Find where the given text appears and provide that cell's center as (x, y) coordinate. 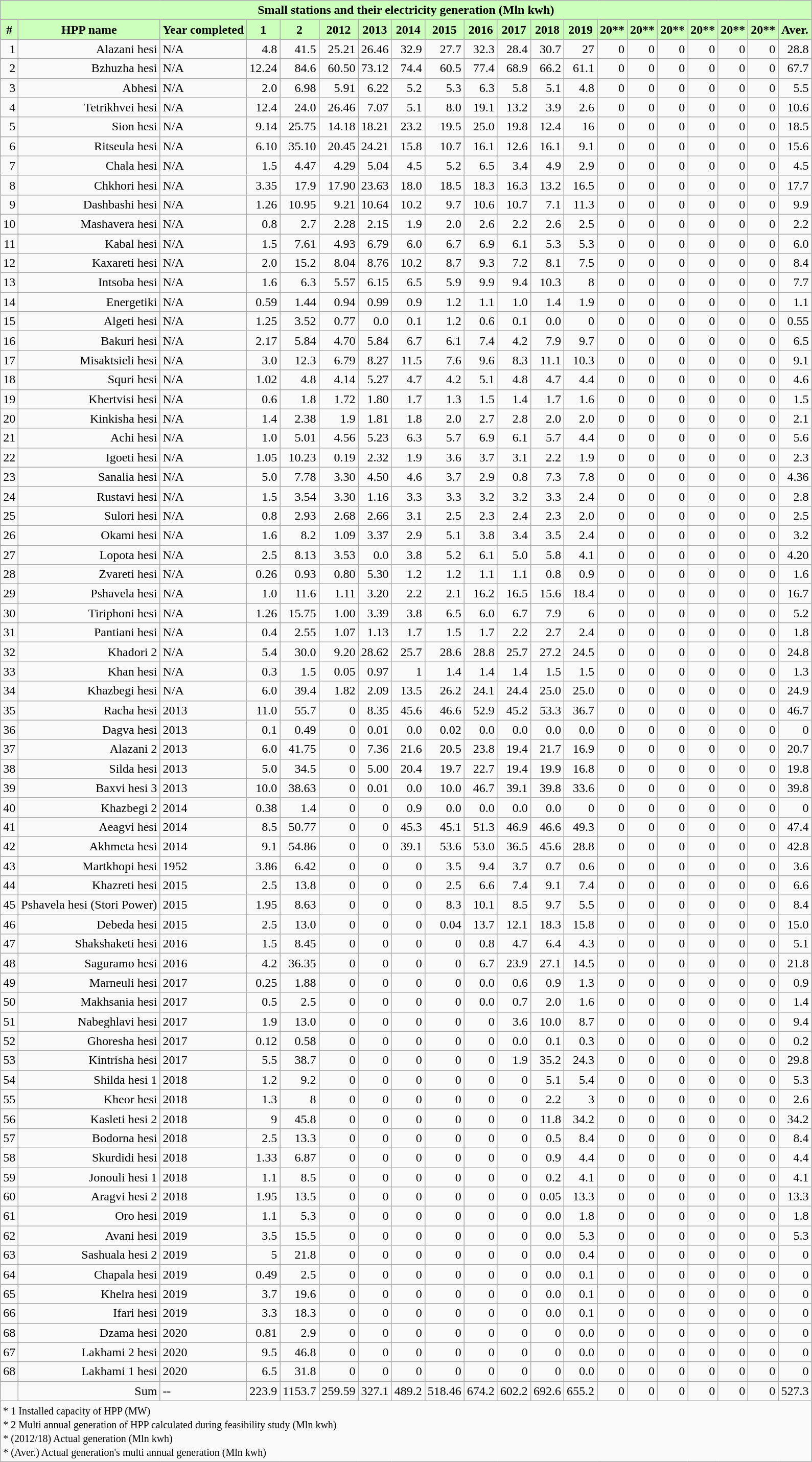
6.42 (299, 866)
Pshavela hesi (Stori Power) (89, 905)
Shilda hesi 1 (89, 1080)
38 (9, 769)
1.44 (299, 302)
28.4 (514, 49)
5.9 (445, 283)
29.8 (795, 1060)
2.32 (375, 457)
8.04 (338, 263)
8.45 (299, 944)
31.8 (299, 1372)
49.3 (581, 827)
13.7 (480, 924)
5.27 (375, 380)
50.77 (299, 827)
26 (9, 535)
259.59 (338, 1391)
4.29 (338, 166)
Small stations and their electricity generation (Mln kwh) (406, 10)
5.57 (338, 283)
24.21 (375, 146)
0.26 (264, 574)
25.21 (338, 49)
24.4 (514, 691)
11.3 (581, 204)
Dzama hesi (89, 1333)
5.01 (299, 438)
11.6 (299, 594)
4.93 (338, 244)
0.12 (264, 1041)
11.0 (264, 710)
8.13 (299, 554)
23.8 (480, 749)
Khelra hesi (89, 1294)
5.30 (375, 574)
45.8 (299, 1119)
9.20 (338, 652)
15.2 (299, 263)
Aeagvi hesi (89, 827)
Rustavi hesi (89, 496)
Chapala hesi (89, 1274)
3.54 (299, 496)
Khazreti hesi (89, 886)
77.4 (480, 68)
51.3 (480, 827)
Achi hesi (89, 438)
50 (9, 1002)
Abhesi (89, 88)
Alazani hesi (89, 49)
Zvareti hesi (89, 574)
35 (9, 710)
Alazani 2 (89, 749)
HPP name (89, 30)
Lakhami 1 hesi (89, 1372)
8.2 (299, 535)
21.6 (408, 749)
2.38 (299, 419)
674.2 (480, 1391)
17.9 (299, 185)
52 (9, 1041)
Khazbegi 2 (89, 807)
28 (9, 574)
1.72 (338, 399)
3.9 (547, 107)
5.23 (375, 438)
9.21 (338, 204)
5.6 (795, 438)
47.4 (795, 827)
23 (9, 477)
46 (9, 924)
27.1 (547, 963)
11.5 (408, 360)
Chkhori hesi (89, 185)
4.70 (338, 341)
Akhmeta hesi (89, 846)
4.50 (375, 477)
2.28 (338, 224)
6.98 (299, 88)
68.9 (514, 68)
Ghoresha hesi (89, 1041)
35.2 (547, 1060)
24 (9, 496)
Tiriphoni hesi (89, 613)
18.21 (375, 127)
4 (9, 107)
Racha hesi (89, 710)
3.35 (264, 185)
Ritseula hesi (89, 146)
36.5 (514, 846)
489.2 (408, 1391)
Nabeghlavi hesi (89, 1022)
Kheor hesi (89, 1099)
1.33 (264, 1157)
Khazbegi hesi (89, 691)
7.36 (375, 749)
327.1 (375, 1391)
30 (9, 613)
3.53 (338, 554)
1.09 (338, 535)
20.5 (445, 749)
44 (9, 886)
59 (9, 1177)
Sion hesi (89, 127)
Avani hesi (89, 1236)
1.25 (264, 321)
36.7 (581, 710)
527.3 (795, 1391)
Saguramo hesi (89, 963)
6.10 (264, 146)
5.91 (338, 88)
12.24 (264, 68)
9.2 (299, 1080)
Jonouli hesi 1 (89, 1177)
45.1 (445, 827)
24.0 (299, 107)
9.14 (264, 127)
14.5 (581, 963)
1.82 (338, 691)
60 (9, 1197)
Skurdidi hesi (89, 1157)
15 (9, 321)
5.00 (375, 769)
1.81 (375, 419)
Ifari hesi (89, 1313)
602.2 (514, 1391)
7.1 (547, 204)
Pantiani hesi (89, 633)
Igoeti hesi (89, 457)
45 (9, 905)
28.6 (445, 652)
74.4 (408, 68)
41.5 (299, 49)
49 (9, 983)
32.3 (480, 49)
223.9 (264, 1391)
Energetiki (89, 302)
4.3 (581, 944)
26.2 (445, 691)
Aragvi hesi 2 (89, 1197)
16.2 (480, 594)
27.7 (445, 49)
14.18 (338, 127)
Sashuala hesi 2 (89, 1255)
1.07 (338, 633)
66.2 (547, 68)
7.8 (581, 477)
Bzhuzha hesi (89, 68)
8.27 (375, 360)
Tetrikhvei hesi (89, 107)
45.2 (514, 710)
25 (9, 516)
7.6 (445, 360)
0.59 (264, 302)
0.55 (795, 321)
2.17 (264, 341)
7.5 (581, 263)
42.8 (795, 846)
1.88 (299, 983)
10.95 (299, 204)
Makhsania hesi (89, 1002)
8.63 (299, 905)
11.1 (547, 360)
33.6 (581, 788)
36 (9, 730)
4.47 (299, 166)
13.8 (299, 886)
8.35 (375, 710)
24.3 (581, 1060)
20 (9, 419)
3.0 (264, 360)
36.35 (299, 963)
Lopota hesi (89, 554)
30.0 (299, 652)
Sum (89, 1391)
11 (9, 244)
Lakhami 2 hesi (89, 1352)
Algeti hesi (89, 321)
Pshavela hesi (89, 594)
Khadori 2 (89, 652)
1.02 (264, 380)
34.5 (299, 769)
14 (9, 302)
24.1 (480, 691)
35.10 (299, 146)
23.63 (375, 185)
0.80 (338, 574)
0.04 (445, 924)
45.3 (408, 827)
51 (9, 1022)
Marneuli hesi (89, 983)
0.02 (445, 730)
11.8 (547, 1119)
28.62 (375, 652)
7.2 (514, 263)
57 (9, 1138)
Chala hesi (89, 166)
Okami hesi (89, 535)
2.66 (375, 516)
0.94 (338, 302)
Misaktsieli hesi (89, 360)
1.16 (375, 496)
2.09 (375, 691)
-- (203, 1391)
10.1 (480, 905)
67.7 (795, 68)
12.1 (514, 924)
31 (9, 633)
46.8 (299, 1352)
0.77 (338, 321)
22.7 (480, 769)
32 (9, 652)
8.76 (375, 263)
16.9 (581, 749)
67 (9, 1352)
27.2 (547, 652)
66 (9, 1313)
Shakshaketi hesi (89, 944)
0.97 (375, 671)
3.37 (375, 535)
6.15 (375, 283)
38.7 (299, 1060)
15.0 (795, 924)
Khan hesi (89, 671)
518.46 (445, 1391)
2.15 (375, 224)
20.4 (408, 769)
12.6 (514, 146)
Squri hesi (89, 380)
Aver. (795, 30)
# (9, 30)
8.1 (547, 263)
56 (9, 1119)
0.38 (264, 807)
17.90 (338, 185)
10.23 (299, 457)
41.75 (299, 749)
15.75 (299, 613)
60.50 (338, 68)
6.22 (375, 88)
30.7 (547, 49)
64 (9, 1274)
Year completed (203, 30)
17 (9, 360)
73.12 (375, 68)
53.3 (547, 710)
15.5 (299, 1236)
61.1 (581, 68)
4.9 (547, 166)
65 (9, 1294)
9.5 (264, 1352)
21.7 (547, 749)
0.58 (299, 1041)
7.07 (375, 107)
0.99 (375, 302)
4.20 (795, 554)
1.80 (375, 399)
29 (9, 594)
25.75 (299, 127)
Dagva hesi (89, 730)
84.6 (299, 68)
1952 (203, 866)
53.6 (445, 846)
55.7 (299, 710)
60.5 (445, 68)
0.19 (338, 457)
62 (9, 1236)
2012 (338, 30)
Sanalia hesi (89, 477)
13 (9, 283)
22 (9, 457)
9.3 (480, 263)
63 (9, 1255)
12 (9, 263)
Bakuri hesi (89, 341)
3.20 (375, 594)
23.2 (408, 127)
655.2 (581, 1391)
7.61 (299, 244)
Kintrisha hesi (89, 1060)
53 (9, 1060)
21 (9, 438)
19.6 (299, 1294)
24.8 (795, 652)
23.9 (514, 963)
4.36 (795, 477)
Kabal hesi (89, 244)
19.5 (445, 127)
61 (9, 1216)
7 (9, 166)
16.3 (514, 185)
18.4 (581, 594)
1.11 (338, 594)
48 (9, 963)
7.7 (795, 283)
Khertvisi hesi (89, 399)
6.87 (299, 1157)
1.00 (338, 613)
Dashbashi hesi (89, 204)
0.81 (264, 1333)
3.39 (375, 613)
6.4 (547, 944)
20.45 (338, 146)
37 (9, 749)
46.9 (514, 827)
19.9 (547, 769)
7.3 (547, 477)
39.4 (299, 691)
32.9 (408, 49)
40 (9, 807)
20.7 (795, 749)
7.78 (299, 477)
3.86 (264, 866)
Kaxareti hesi (89, 263)
58 (9, 1157)
19 (9, 399)
19.1 (480, 107)
12.3 (299, 360)
39 (9, 788)
10.64 (375, 204)
47 (9, 944)
Kinkisha hesi (89, 419)
24.5 (581, 652)
Mashavera hesi (89, 224)
16.8 (581, 769)
53.0 (480, 846)
55 (9, 1099)
1.05 (264, 457)
4.56 (338, 438)
2.55 (299, 633)
Debeda hesi (89, 924)
692.6 (547, 1391)
34 (9, 691)
16.7 (795, 594)
8.0 (445, 107)
33 (9, 671)
4.14 (338, 380)
52.9 (480, 710)
10 (9, 224)
24.9 (795, 691)
18 (9, 380)
0.93 (299, 574)
Martkhopi hesi (89, 866)
9.6 (480, 360)
42 (9, 846)
Kasleti hesi 2 (89, 1119)
54 (9, 1080)
2.93 (299, 516)
54.86 (299, 846)
Sulori hesi (89, 516)
18.0 (408, 185)
17.7 (795, 185)
Bodorna hesi (89, 1138)
1153.7 (299, 1391)
41 (9, 827)
43 (9, 866)
19.7 (445, 769)
0.25 (264, 983)
Baxvi hesi 3 (89, 788)
Oro hesi (89, 1216)
Silda hesi (89, 769)
1.13 (375, 633)
38.63 (299, 788)
2.68 (338, 516)
Intsoba hesi (89, 283)
5.04 (375, 166)
3.52 (299, 321)
